Locate the cell with the specified text and output its (X, Y) center coordinate. 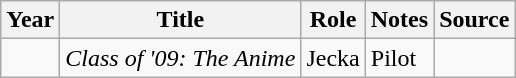
Role (333, 20)
Class of '09: The Anime (180, 58)
Title (180, 20)
Notes (399, 20)
Year (30, 20)
Jecka (333, 58)
Pilot (399, 58)
Source (474, 20)
